Capture the cell that displays the provided text and extract its (X, Y) central coordinate. 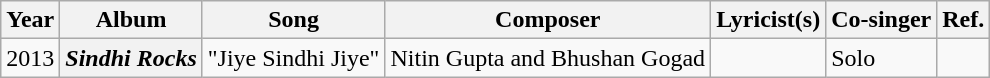
Nitin Gupta and Bhushan Gogad (548, 58)
Album (131, 20)
Solo (882, 58)
Song (294, 20)
Lyricist(s) (768, 20)
Composer (548, 20)
2013 (30, 58)
Year (30, 20)
"Jiye Sindhi Jiye" (294, 58)
Sindhi Rocks (131, 58)
Ref. (964, 20)
Co-singer (882, 20)
